Determine the [x, y] coordinate at the center of the cell enclosing the given text.  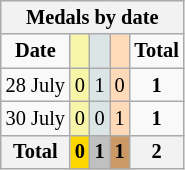
2 [156, 152]
Date [36, 51]
28 July [36, 85]
Medals by date [92, 17]
30 July [36, 118]
